Determine the (X, Y) coordinate at the center of the cell enclosing the given text.  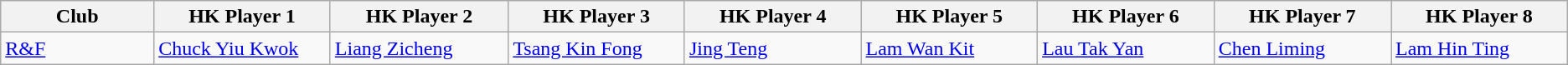
HK Player 8 (1479, 17)
Club (77, 17)
HK Player 1 (243, 17)
HK Player 6 (1126, 17)
HK Player 4 (772, 17)
Lau Tak Yan (1126, 48)
HK Player 3 (596, 17)
HK Player 5 (950, 17)
Tsang Kin Fong (596, 48)
Jing Teng (772, 48)
Chuck Yiu Kwok (243, 48)
Liang Zicheng (419, 48)
Chen Liming (1302, 48)
HK Player 7 (1302, 17)
Lam Wan Kit (950, 48)
HK Player 2 (419, 17)
R&F (77, 48)
Lam Hin Ting (1479, 48)
